Determine the (x, y) coordinate at the center of the cell enclosing the given text.  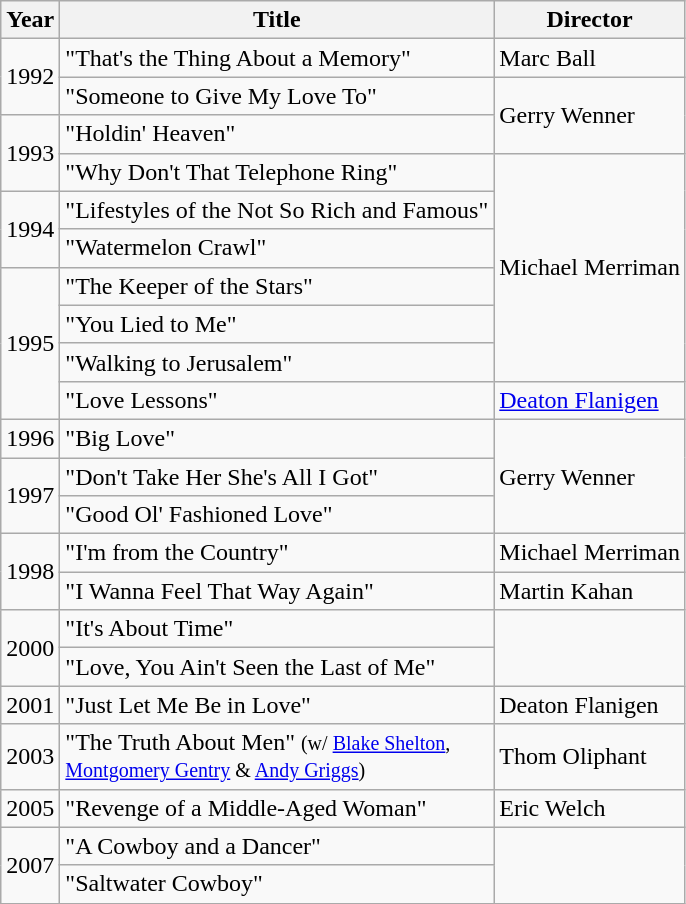
"Saltwater Cowboy" (277, 884)
1993 (30, 153)
1994 (30, 229)
"Good Ol' Fashioned Love" (277, 515)
"Holdin' Heaven" (277, 134)
"The Truth About Men" (w/ Blake Shelton,Montgomery Gentry & Andy Griggs) (277, 756)
"Love, You Ain't Seen the Last of Me" (277, 667)
"Why Don't That Telephone Ring" (277, 172)
"I Wanna Feel That Way Again" (277, 591)
2003 (30, 756)
Title (277, 20)
"It's About Time" (277, 629)
"That's the Thing About a Memory" (277, 58)
1992 (30, 77)
"Watermelon Crawl" (277, 248)
"Love Lessons" (277, 400)
"Big Love" (277, 438)
"I'm from the Country" (277, 553)
"The Keeper of the Stars" (277, 286)
Thom Oliphant (590, 756)
"Just Let Me Be in Love" (277, 705)
2007 (30, 865)
2001 (30, 705)
"Someone to Give My Love To" (277, 96)
Director (590, 20)
1998 (30, 572)
1997 (30, 496)
Martin Kahan (590, 591)
Marc Ball (590, 58)
"Lifestyles of the Not So Rich and Famous" (277, 210)
"Walking to Jerusalem" (277, 362)
"A Cowboy and a Dancer" (277, 846)
1995 (30, 343)
Year (30, 20)
"You Lied to Me" (277, 324)
"Don't Take Her She's All I Got" (277, 477)
1996 (30, 438)
2005 (30, 808)
2000 (30, 648)
Eric Welch (590, 808)
"Revenge of a Middle-Aged Woman" (277, 808)
